Determine the [X, Y] coordinate at the center of the cell enclosing the given text.  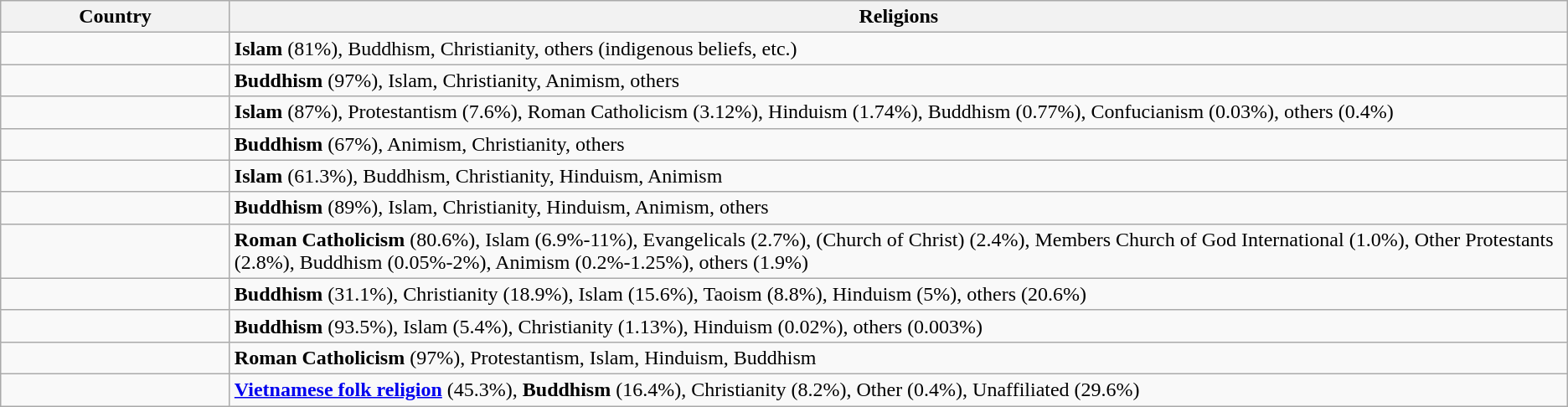
Buddhism (67%), Animism, Christianity, others [898, 144]
Buddhism (31.1%), Christianity (18.9%), Islam (15.6%), Taoism (8.8%), Hinduism (5%), others (20.6%) [898, 294]
Buddhism (93.5%), Islam (5.4%), Christianity (1.13%), Hinduism (0.02%), others (0.003%) [898, 326]
Islam (81%), Buddhism, Christianity, others (indigenous beliefs, etc.) [898, 49]
Islam (61.3%), Buddhism, Christianity, Hinduism, Animism [898, 176]
Roman Catholicism (97%), Protestantism, Islam, Hinduism, Buddhism [898, 358]
Buddhism (97%), Islam, Christianity, Animism, others [898, 80]
Vietnamese folk religion (45.3%), Buddhism (16.4%), Christianity (8.2%), Other (0.4%), Unaffiliated (29.6%) [898, 389]
Islam (87%), Protestantism (7.6%), Roman Catholicism (3.12%), Hinduism (1.74%), Buddhism (0.77%), Confucianism (0.03%), others (0.4%) [898, 112]
Country [116, 17]
Religions [898, 17]
Buddhism (89%), Islam, Christianity, Hinduism, Animism, others [898, 208]
